Determine the [X, Y] coordinate at the center of the cell enclosing the given text.  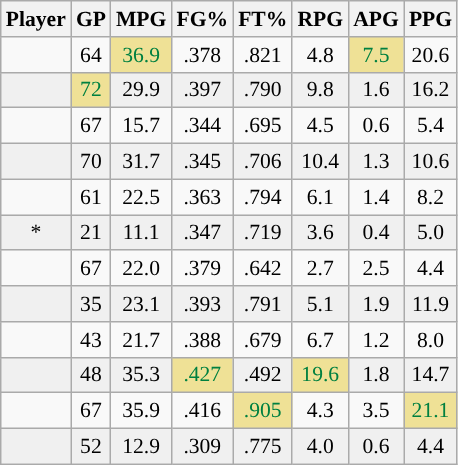
.775 [262, 447]
3.5 [376, 411]
.790 [262, 90]
.344 [202, 126]
6.1 [320, 197]
.379 [202, 269]
0.4 [376, 233]
.642 [262, 269]
.309 [202, 447]
.905 [262, 411]
5.4 [430, 126]
61 [91, 197]
1.9 [376, 304]
.388 [202, 340]
3.6 [320, 233]
64 [91, 55]
23.1 [141, 304]
72 [91, 90]
6.7 [320, 340]
10.4 [320, 162]
1.2 [376, 340]
16.2 [430, 90]
35 [91, 304]
5.0 [430, 233]
1.4 [376, 197]
GP [91, 19]
10.6 [430, 162]
52 [91, 447]
48 [91, 375]
12.9 [141, 447]
22.5 [141, 197]
1.8 [376, 375]
.397 [202, 90]
.492 [262, 375]
.393 [202, 304]
.794 [262, 197]
.378 [202, 55]
19.6 [320, 375]
29.9 [141, 90]
15.7 [141, 126]
9.8 [320, 90]
11.1 [141, 233]
21 [91, 233]
8.0 [430, 340]
21.7 [141, 340]
70 [91, 162]
35.3 [141, 375]
1.6 [376, 90]
.345 [202, 162]
2.5 [376, 269]
.791 [262, 304]
43 [91, 340]
.679 [262, 340]
22.0 [141, 269]
APG [376, 19]
8.2 [430, 197]
FG% [202, 19]
MPG [141, 19]
.416 [202, 411]
4.3 [320, 411]
.427 [202, 375]
RPG [320, 19]
11.9 [430, 304]
Player [36, 19]
FT% [262, 19]
.695 [262, 126]
14.7 [430, 375]
4.0 [320, 447]
31.7 [141, 162]
1.3 [376, 162]
2.7 [320, 269]
.821 [262, 55]
PPG [430, 19]
35.9 [141, 411]
.347 [202, 233]
* [36, 233]
4.8 [320, 55]
.363 [202, 197]
7.5 [376, 55]
20.6 [430, 55]
21.1 [430, 411]
36.9 [141, 55]
4.5 [320, 126]
5.1 [320, 304]
.719 [262, 233]
.706 [262, 162]
